From the cell containing the given text, extract its center point as (x, y) coordinate. 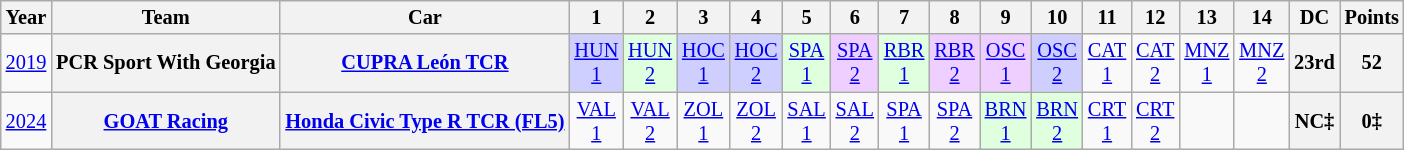
GOAT Racing (166, 121)
BRN2 (1057, 121)
12 (1155, 17)
0‡ (1372, 121)
23rd (1314, 63)
52 (1372, 63)
RBR1 (904, 63)
3 (704, 17)
BRN1 (1006, 121)
ZOL1 (704, 121)
CAT1 (1107, 63)
MNZ2 (1262, 63)
PCR Sport With Georgia (166, 63)
Year (26, 17)
4 (756, 17)
6 (855, 17)
VAL1 (596, 121)
SAL1 (806, 121)
2 (650, 17)
RBR2 (954, 63)
VAL2 (650, 121)
HOC2 (756, 63)
HUN1 (596, 63)
13 (1206, 17)
10 (1057, 17)
SAL2 (855, 121)
14 (1262, 17)
Points (1372, 17)
5 (806, 17)
OSC2 (1057, 63)
Car (424, 17)
CRT2 (1155, 121)
ZOL2 (756, 121)
Honda Civic Type R TCR (FL5) (424, 121)
HUN2 (650, 63)
9 (1006, 17)
NC‡ (1314, 121)
11 (1107, 17)
2024 (26, 121)
7 (904, 17)
MNZ1 (1206, 63)
CRT1 (1107, 121)
2019 (26, 63)
CAT2 (1155, 63)
Team (166, 17)
1 (596, 17)
8 (954, 17)
HOC1 (704, 63)
CUPRA León TCR (424, 63)
OSC1 (1006, 63)
DC (1314, 17)
